For the text-containing cell, return its midpoint in (x, y) coordinate format. 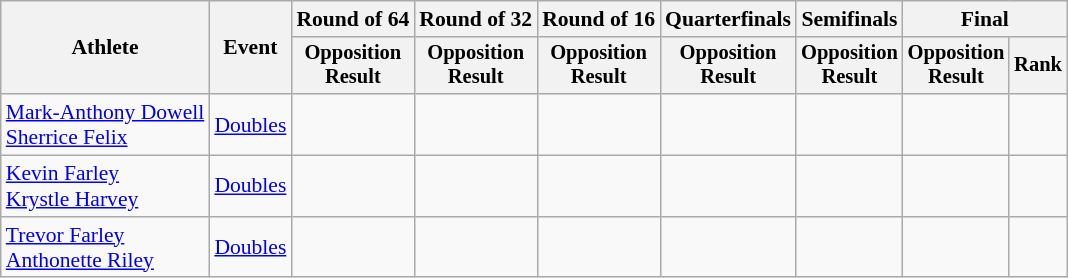
Mark-Anthony DowellSherrice Felix (106, 124)
Kevin FarleyKrystle Harvey (106, 186)
Round of 32 (476, 19)
Rank (1038, 66)
Final (985, 19)
Round of 16 (598, 19)
Semifinals (850, 19)
Athlete (106, 48)
Quarterfinals (728, 19)
Round of 64 (352, 19)
Trevor FarleyAnthonette Riley (106, 248)
Event (250, 48)
